Detect which cell encompasses the target text, then output its (X, Y) center coordinate. 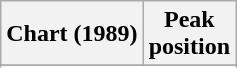
Chart (1989) (72, 34)
Peakposition (189, 34)
